Extract the [X, Y] coordinate from the center of the cell holding the provided text.  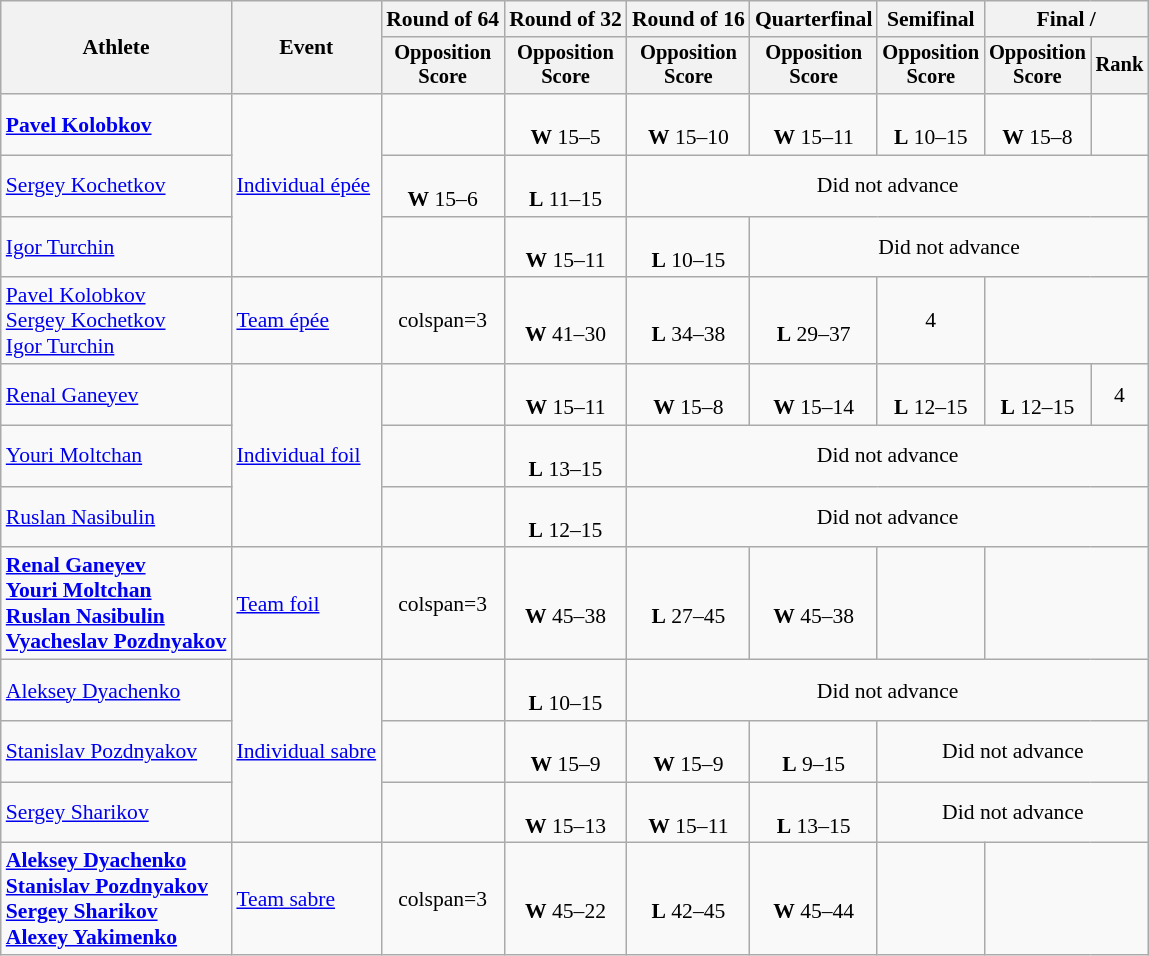
L 11–15 [566, 186]
Semifinal [930, 19]
Renal Ganeyev [116, 394]
Aleksey DyachenkoStanislav PozdnyakovSergey SharikovAlexey Yakimenko [116, 899]
L 29–37 [814, 322]
L 9–15 [814, 752]
Youri Moltchan [116, 456]
Team foil [306, 604]
Sergey Sharikov [116, 812]
W 45–22 [566, 899]
W 41–30 [566, 322]
Round of 64 [442, 19]
W 15–5 [566, 124]
Final / [1066, 19]
Aleksey Dyachenko [116, 690]
W 15–13 [566, 812]
Quarterfinal [814, 19]
W 15–6 [442, 186]
W 15–10 [688, 124]
L 34–38 [688, 322]
Athlete [116, 48]
Sergey Kochetkov [116, 186]
Team sabre [306, 899]
Round of 16 [688, 19]
Igor Turchin [116, 248]
L 42–45 [688, 899]
Stanislav Pozdnyakov [116, 752]
W 15–14 [814, 394]
Event [306, 48]
Pavel Kolobkov [116, 124]
Team épée [306, 322]
Individual foil [306, 456]
Pavel KolobkovSergey KochetkovIgor Turchin [116, 322]
Individual épée [306, 186]
L 27–45 [688, 604]
Renal GaneyevYouri MoltchanRuslan NasibulinVyacheslav Pozdnyakov [116, 604]
Round of 32 [566, 19]
Individual sabre [306, 752]
Ruslan Nasibulin [116, 518]
W 45–44 [814, 899]
Rank [1120, 66]
